Pinpoint the cell where the given text exists, returning its [x, y] midpoint coordinate. 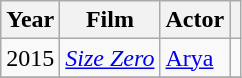
Actor [195, 20]
Year [30, 20]
Arya [195, 58]
Size Zero [110, 58]
2015 [30, 58]
Film [110, 20]
